Output the [X, Y] coordinate of the center of the cell containing the given text.  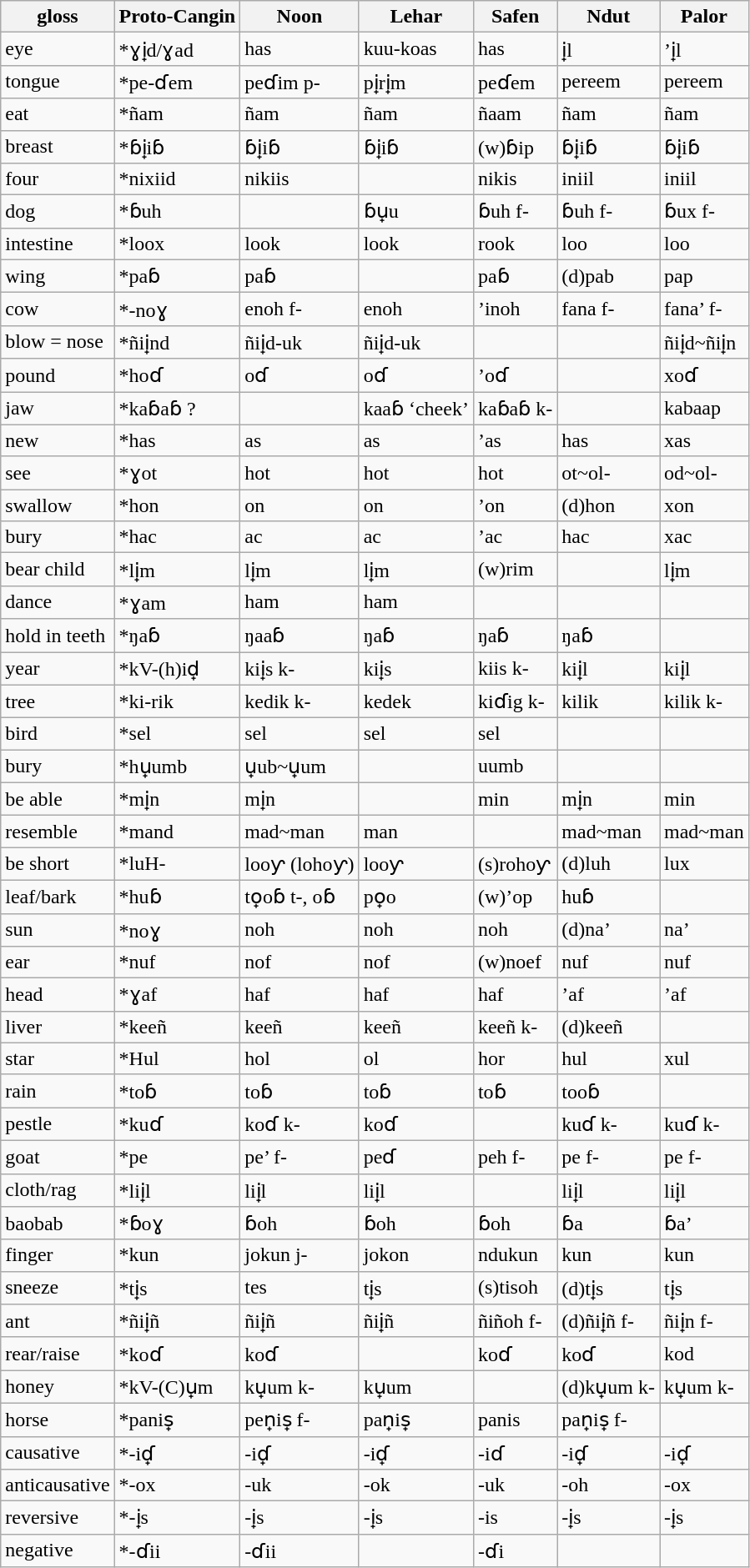
-ɗi [515, 1550]
pound [58, 375]
causative [58, 1453]
(w)rim [515, 570]
man [415, 832]
*ñii̟nd [177, 342]
(d)na’ [609, 930]
reversive [58, 1518]
gloss [58, 17]
kod [704, 1354]
swallow [58, 505]
*noɣ [177, 930]
anticausative [58, 1485]
tooɓ [609, 1091]
*panis̟ [177, 1420]
ol [415, 1058]
Safen [515, 17]
*ɓuh [177, 212]
liver [58, 1027]
*li̟m [177, 570]
*ɓi̟iɓ [177, 147]
*Hul [177, 1058]
po̟o [415, 897]
tongue [58, 82]
(d)pab [609, 276]
xas [704, 440]
tes [299, 1288]
*-noɣ [177, 309]
star [58, 1058]
jokun j- [299, 1255]
ot~ol- [609, 473]
pan̟is̟ f- [609, 1420]
*ñii̟ñ [177, 1321]
od~ol- [704, 473]
-is [515, 1518]
(d)ñii̟ñ f- [609, 1321]
’on [515, 505]
hold in teeth [58, 636]
rain [58, 1091]
-oh [609, 1485]
keeñ k- [515, 1027]
pap [704, 276]
*ɓoɣ [177, 1224]
intestine [58, 244]
*huɓ [177, 897]
finger [58, 1255]
ɓux f- [704, 212]
*hac [177, 537]
’ac [515, 537]
xoɗ [704, 375]
(s)rohoƴ [515, 864]
baobab [58, 1224]
lux [704, 864]
*luH- [177, 864]
cow [58, 309]
*mand [177, 832]
looƴ [415, 864]
i̟l [609, 49]
Palor [704, 17]
*mi̟n [177, 799]
*kV-(C)u̟m [177, 1387]
xul [704, 1058]
kaaɓ ‘cheek’ [415, 409]
(d)keeñ [609, 1027]
to̟oɓ t-, oɓ [299, 897]
’oɗ [515, 375]
peɗim p- [299, 82]
*-ɗii [177, 1550]
rook [515, 244]
new [58, 440]
panis [515, 1420]
kabaap [704, 409]
rear/raise [58, 1354]
pi̟ri̟m [415, 82]
kuu-koas [415, 49]
kaɓaɓ k- [515, 409]
(w)ɓip [515, 147]
*pe-ɗem [177, 82]
tree [58, 701]
*-ox [177, 1485]
hac [609, 537]
*paɓ [177, 276]
(d)ti̟s [609, 1288]
negative [58, 1550]
breast [58, 147]
bird [58, 734]
*-iɗ̟ [177, 1453]
Ndut [609, 17]
*-i̟s [177, 1518]
*kuɗ [177, 1124]
-ɗii [299, 1550]
fana’ f- [704, 309]
(d)ku̟um k- [609, 1387]
kii̟s k- [299, 669]
*has [177, 440]
*nuf [177, 962]
u̟ub~u̟um [299, 766]
hol [299, 1058]
nikis [515, 179]
-ox [704, 1485]
*pe [177, 1157]
hul [609, 1058]
eat [58, 114]
ñaam [515, 114]
see [58, 473]
ñiñoh f- [515, 1321]
kii̟s [415, 669]
*hu̟umb [177, 766]
year [58, 669]
-iɗ [515, 1453]
*koɗ [177, 1354]
*ɣam [177, 602]
kilik [609, 701]
leaf/bark [58, 897]
ŋaaɓ [299, 636]
’i̟l [704, 49]
ñii̟n f- [704, 1321]
(d)luh [609, 864]
sun [58, 930]
enoh [415, 309]
ɓa’ [704, 1224]
uumb [515, 766]
pe’ f- [299, 1157]
*kun [177, 1255]
huɓ [609, 897]
eye [58, 49]
*keeñ [177, 1027]
*ki-rik [177, 701]
xac [704, 537]
resemble [58, 832]
*kV-(h)id̟ [177, 669]
peh f- [515, 1157]
kilik k- [704, 701]
jokon [415, 1255]
looƴ (lohoƴ) [299, 864]
pan̟is̟ [415, 1420]
kedek [415, 701]
Proto-Cangin [177, 17]
*hon [177, 505]
be short [58, 864]
kiɗig k- [515, 701]
na’ [704, 930]
bear child [58, 570]
ɓu̟u [415, 212]
fana f- [609, 309]
dog [58, 212]
hor [515, 1058]
*ɣot [177, 473]
*ti̟s [177, 1288]
(w)’op [515, 897]
*loox [177, 244]
blow = nose [58, 342]
ant [58, 1321]
*kaɓaɓ ? [177, 409]
wing [58, 276]
cloth/rag [58, 1190]
(d)hon [609, 505]
four [58, 179]
*toɓ [177, 1091]
koɗ k- [299, 1124]
*sel [177, 734]
ñii̟d~ñii̟n [704, 342]
kiis k- [515, 669]
nikiis [299, 179]
pen̟is̟ f- [299, 1420]
Noon [299, 17]
peɗem [515, 82]
Lehar [415, 17]
*ŋaɓ [177, 636]
goat [58, 1157]
*nixiid [177, 179]
horse [58, 1420]
(w)noef [515, 962]
ndukun [515, 1255]
dance [58, 602]
xon [704, 505]
*ɣi̟d/ɣad [177, 49]
kedik k- [299, 701]
peɗ [415, 1157]
-ok [415, 1485]
enoh f- [299, 309]
ɓa [609, 1224]
*hoɗ [177, 375]
*ɣaf [177, 995]
pestle [58, 1124]
ku̟um [415, 1387]
head [58, 995]
*ñam [177, 114]
jaw [58, 409]
(s)tisoh [515, 1288]
ear [58, 962]
be able [58, 799]
*lii̟l [177, 1190]
sneeze [58, 1288]
’as [515, 440]
’inoh [515, 309]
honey [58, 1387]
